Return (X, Y) of the center of cell containing provided text 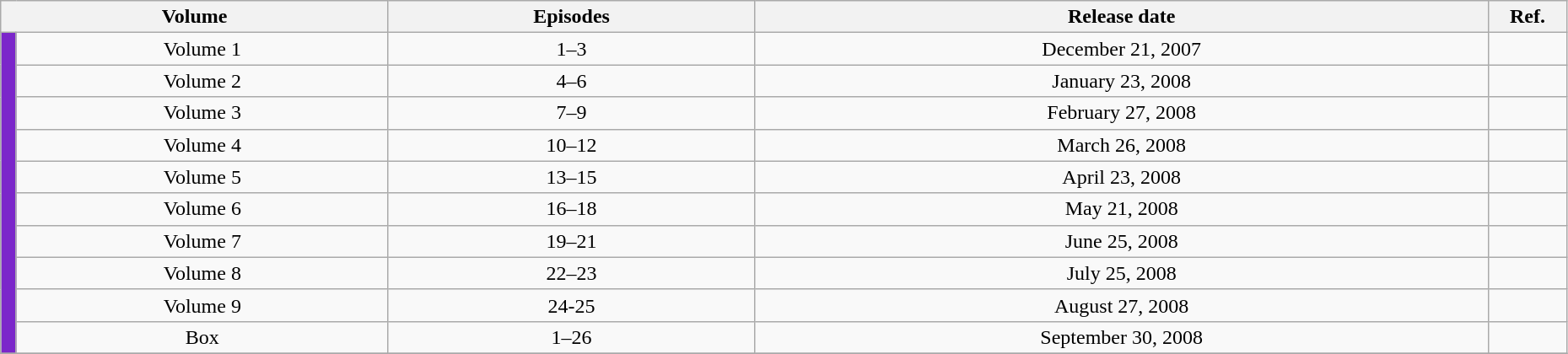
Volume 5 (202, 177)
1–26 (571, 337)
Volume 6 (202, 209)
16–18 (571, 209)
January 23, 2008 (1122, 81)
February 27, 2008 (1122, 113)
10–12 (571, 145)
August 27, 2008 (1122, 305)
Ref. (1528, 17)
19–21 (571, 241)
July 25, 2008 (1122, 273)
Volume 9 (202, 305)
1–3 (571, 49)
March 26, 2008 (1122, 145)
December 21, 2007 (1122, 49)
22–23 (571, 273)
April 23, 2008 (1122, 177)
4–6 (571, 81)
Episodes (571, 17)
24-25 (571, 305)
Box (202, 337)
Volume 7 (202, 241)
Volume 1 (202, 49)
Volume 3 (202, 113)
Volume 2 (202, 81)
Volume 4 (202, 145)
13–15 (571, 177)
Volume 8 (202, 273)
May 21, 2008 (1122, 209)
7–9 (571, 113)
June 25, 2008 (1122, 241)
September 30, 2008 (1122, 337)
Release date (1122, 17)
Volume (195, 17)
